Find where the given text appears and provide that cell's center as (x, y) coordinate. 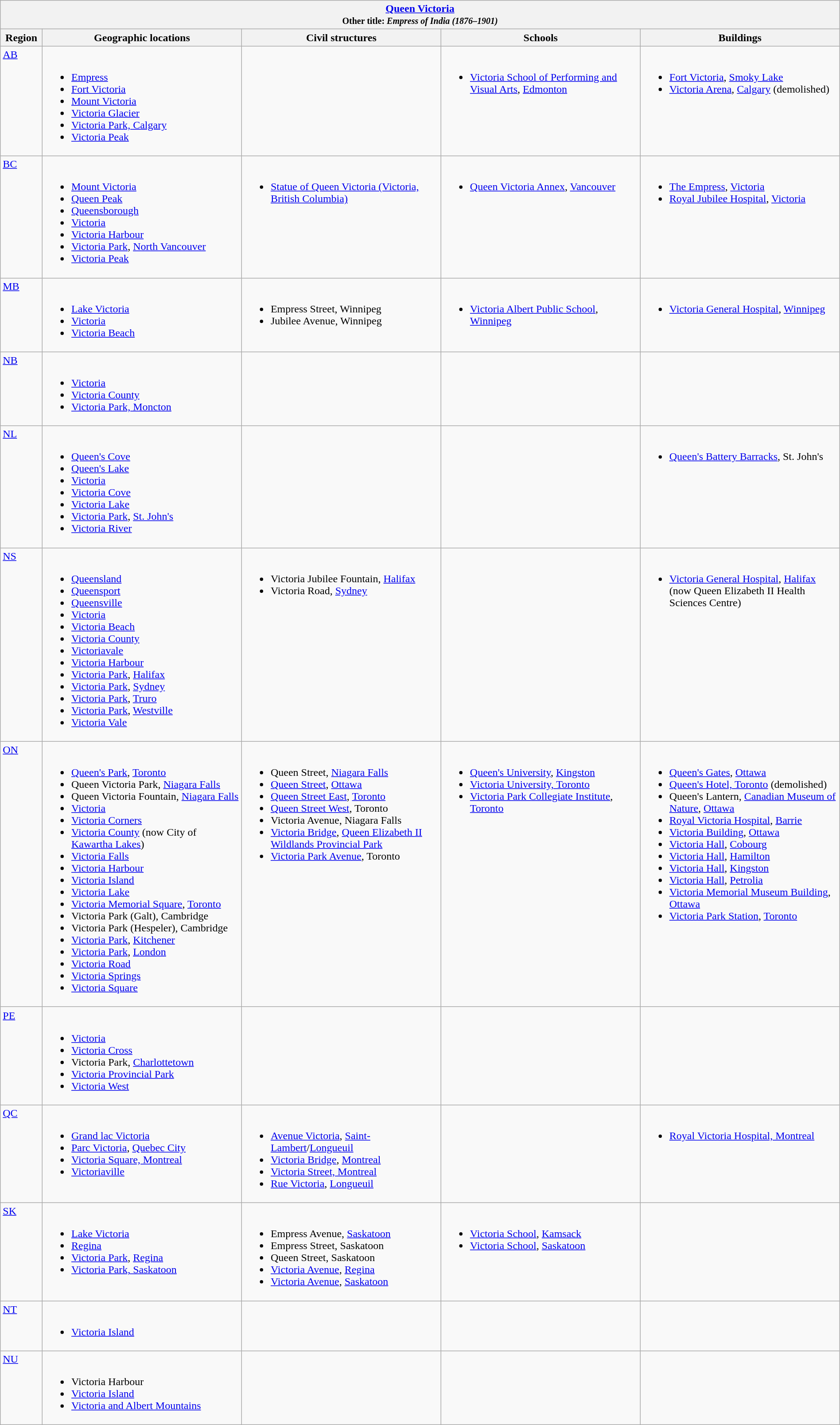
Queen VictoriaOther title: Empress of India (1876–1901) (420, 15)
EmpressFort VictoriaMount VictoriaVictoria GlacierVictoria Park, CalgaryVictoria Peak (142, 101)
Queen Victoria Annex, Vancouver (541, 217)
Region (21, 38)
Statue of Queen Victoria (Victoria, British Columbia) (341, 217)
VictoriaVictoria CrossVictoria Park, CharlottetownVictoria Provincial ParkVictoria West (142, 1055)
PE (21, 1055)
Avenue Victoria, Saint-Lambert/LongueuilVictoria Bridge, MontrealVictoria Street, MontrealRue Victoria, Longueuil (341, 1154)
Fort Victoria, Smoky LakeVictoria Arena, Calgary (demolished) (740, 101)
Empress Avenue, SaskatoonEmpress Street, SaskatoonQueen Street, SaskatoonVictoria Avenue, ReginaVictoria Avenue, Saskatoon (341, 1251)
SK (21, 1251)
Queen's Battery Barracks, St. John's (740, 487)
Victoria General Hospital, Winnipeg (740, 315)
The Empress, VictoriaRoyal Jubilee Hospital, Victoria (740, 217)
Victoria School, KamsackVictoria School, Saskatoon (541, 1251)
NT (21, 1326)
Buildings (740, 38)
Empress Street, WinnipegJubilee Avenue, Winnipeg (341, 315)
MB (21, 315)
Queen's University, KingstonVictoria University, TorontoVictoria Park Collegiate Institute, Toronto (541, 874)
VictoriaVictoria CountyVictoria Park, Moncton (142, 389)
Victoria School of Performing and Visual Arts, Edmonton (541, 101)
Grand lac VictoriaParc Victoria, Quebec CityVictoria Square, MontrealVictoriaville (142, 1154)
Victoria Albert Public School, Winnipeg (541, 315)
AB (21, 101)
Mount VictoriaQueen PeakQueensboroughVictoriaVictoria HarbourVictoria Park, North VancouverVictoria Peak (142, 217)
NB (21, 389)
Lake VictoriaVictoriaVictoria Beach (142, 315)
Victoria General Hospital, Halifax (now Queen Elizabeth II Health Sciences Centre) (740, 644)
Victoria HarbourVictoria IslandVictoria and Albert Mountains (142, 1388)
Geographic locations (142, 38)
Queen's CoveQueen's LakeVictoriaVictoria CoveVictoria LakeVictoria Park, St. John'sVictoria River (142, 487)
NS (21, 644)
Victoria Island (142, 1326)
BC (21, 217)
ON (21, 874)
NU (21, 1388)
Civil structures (341, 38)
QC (21, 1154)
NL (21, 487)
Royal Victoria Hospital, Montreal (740, 1154)
Schools (541, 38)
Lake VictoriaReginaVictoria Park, ReginaVictoria Park, Saskatoon (142, 1251)
Victoria Jubilee Fountain, HalifaxVictoria Road, Sydney (341, 644)
